Identify which cell holds the provided text, then report its (x, y) central coordinate. 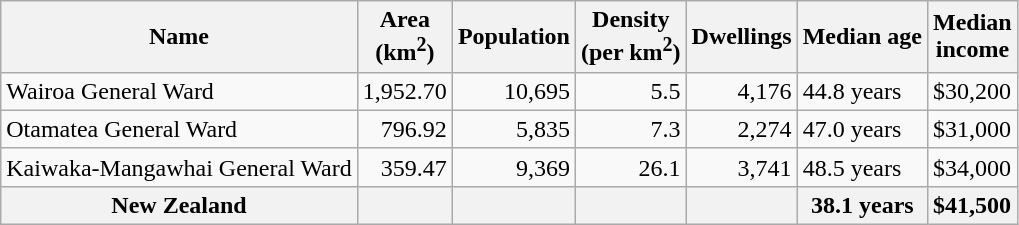
26.1 (630, 167)
Median age (862, 37)
47.0 years (862, 129)
7.3 (630, 129)
Area(km2) (404, 37)
Kaiwaka-Mangawhai General Ward (180, 167)
4,176 (742, 91)
$30,200 (973, 91)
Density(per km2) (630, 37)
1,952.70 (404, 91)
359.47 (404, 167)
Otamatea General Ward (180, 129)
New Zealand (180, 205)
796.92 (404, 129)
38.1 years (862, 205)
$31,000 (973, 129)
48.5 years (862, 167)
$34,000 (973, 167)
Dwellings (742, 37)
2,274 (742, 129)
10,695 (514, 91)
44.8 years (862, 91)
Wairoa General Ward (180, 91)
5,835 (514, 129)
5.5 (630, 91)
3,741 (742, 167)
Name (180, 37)
$41,500 (973, 205)
Medianincome (973, 37)
Population (514, 37)
9,369 (514, 167)
